Identify which cell holds the provided text, then report its (x, y) central coordinate. 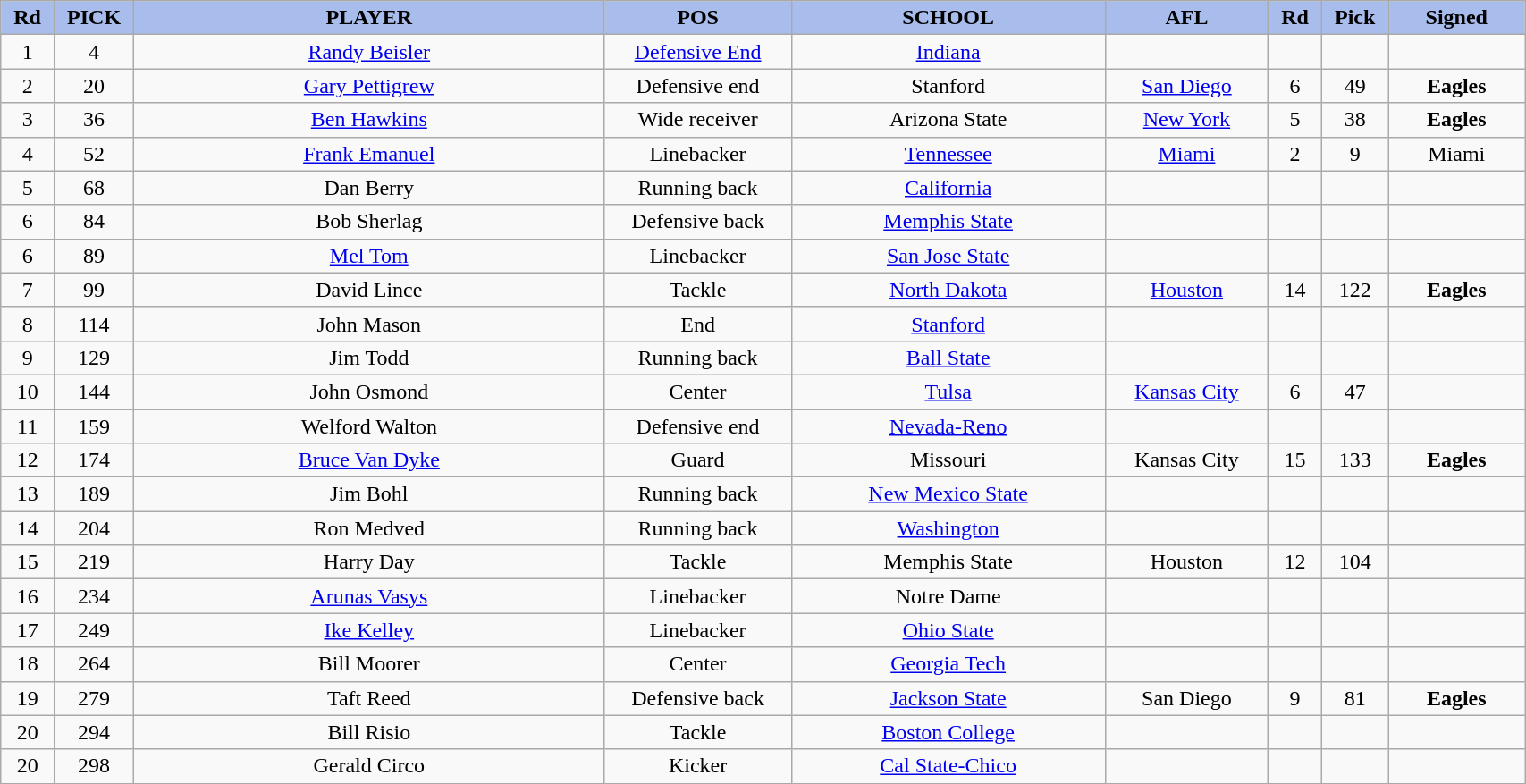
Harry Day (369, 562)
AFL (1187, 18)
18 (28, 664)
Georgia Tech (948, 664)
Kicker (697, 766)
Signed (1457, 18)
1 (28, 52)
POS (697, 18)
North Dakota (948, 290)
Bill Moorer (369, 664)
249 (95, 630)
Indiana (948, 52)
Guard (697, 460)
10 (28, 392)
Welford Walton (369, 426)
68 (95, 188)
Tulsa (948, 392)
Jim Bohl (369, 494)
Notre Dame (948, 596)
122 (1354, 290)
Arunas Vasys (369, 596)
Bruce Van Dyke (369, 460)
Washington (948, 528)
Ball State (948, 358)
11 (28, 426)
36 (95, 120)
Pick (1354, 18)
Randy Beisler (369, 52)
81 (1354, 698)
SCHOOL (948, 18)
279 (95, 698)
133 (1354, 460)
Missouri (948, 460)
End (697, 324)
Ike Kelley (369, 630)
234 (95, 596)
John Mason (369, 324)
Ben Hawkins (369, 120)
Tennessee (948, 154)
Ron Medved (369, 528)
Dan Berry (369, 188)
Ohio State (948, 630)
204 (95, 528)
Defensive End (697, 52)
104 (1354, 562)
19 (28, 698)
219 (95, 562)
PLAYER (369, 18)
Gerald Circo (369, 766)
89 (95, 256)
California (948, 188)
129 (95, 358)
84 (95, 222)
8 (28, 324)
17 (28, 630)
114 (95, 324)
298 (95, 766)
294 (95, 732)
PICK (95, 18)
159 (95, 426)
Boston College (948, 732)
Jackson State (948, 698)
Frank Emanuel (369, 154)
49 (1354, 86)
Gary Pettigrew (369, 86)
Cal State-Chico (948, 766)
7 (28, 290)
Taft Reed (369, 698)
San Jose State (948, 256)
3 (28, 120)
Mel Tom (369, 256)
New York (1187, 120)
Bob Sherlag (369, 222)
New Mexico State (948, 494)
144 (95, 392)
16 (28, 596)
13 (28, 494)
Nevada-Reno (948, 426)
99 (95, 290)
189 (95, 494)
Jim Todd (369, 358)
38 (1354, 120)
Wide receiver (697, 120)
John Osmond (369, 392)
264 (95, 664)
Arizona State (948, 120)
47 (1354, 392)
Bill Risio (369, 732)
52 (95, 154)
174 (95, 460)
David Lince (369, 290)
